Search for the cell housing the specified text and yield its [x, y] center coordinate. 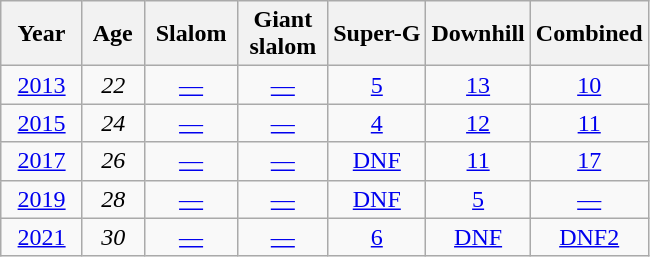
Super-G [377, 34]
26 [113, 161]
DNF2 [589, 237]
12 [478, 123]
24 [113, 123]
22 [113, 85]
2017 [42, 161]
Year [42, 34]
30 [113, 237]
2013 [42, 85]
17 [589, 161]
Age [113, 34]
4 [377, 123]
10 [589, 85]
Slalom [191, 34]
2019 [42, 199]
Combined [589, 34]
Giant slalom [283, 34]
28 [113, 199]
13 [478, 85]
2021 [42, 237]
6 [377, 237]
Downhill [478, 34]
2015 [42, 123]
